Search for the cell housing the specified text and yield its [x, y] center coordinate. 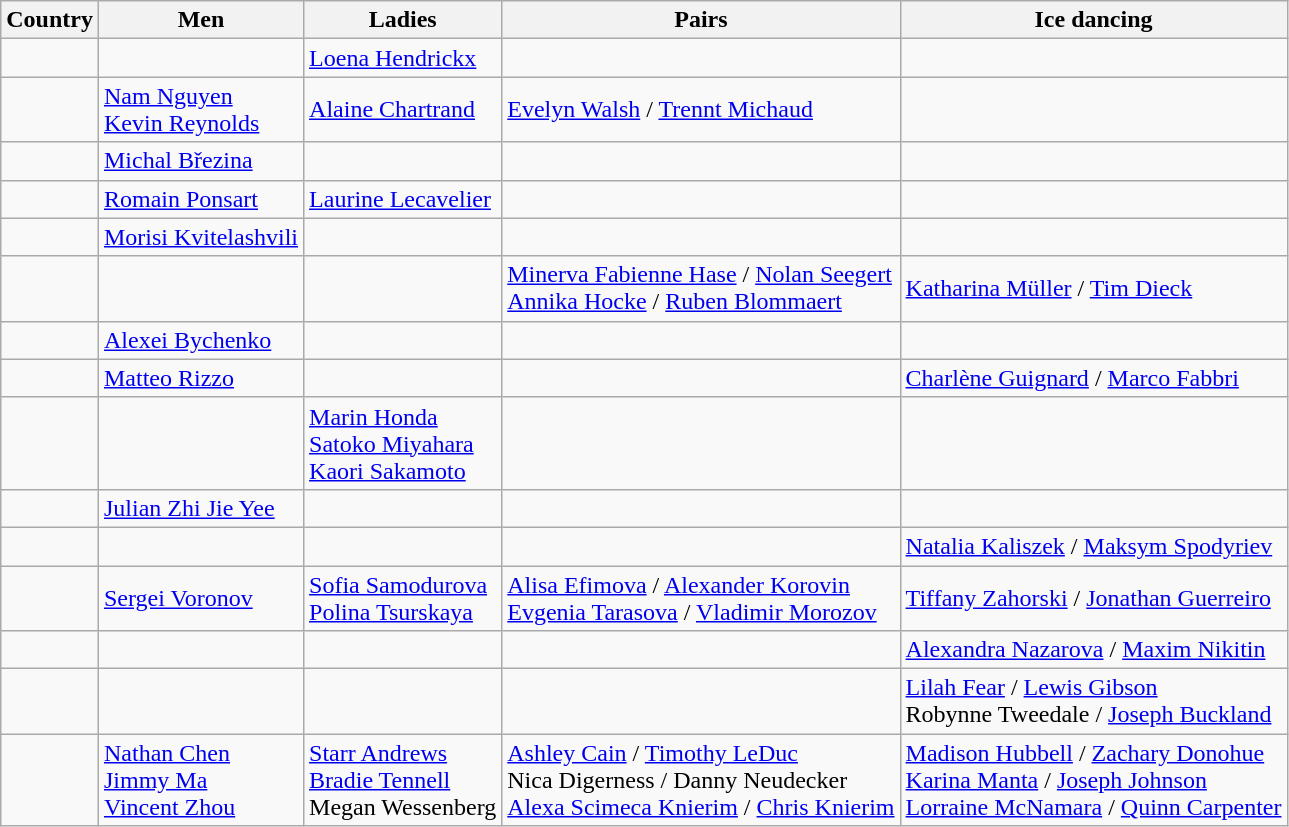
Minerva Fabienne Hase / Nolan SeegertAnnika Hocke / Ruben Blommaert [701, 288]
Ladies [403, 20]
Madison Hubbell / Zachary DonohueKarina Manta / Joseph Johnson Lorraine McNamara / Quinn Carpenter [1094, 780]
Starr AndrewsBradie TennellMegan Wessenberg [403, 780]
Nathan ChenJimmy MaVincent Zhou [200, 780]
Country [50, 20]
Nam NguyenKevin Reynolds [200, 110]
Sofia Samodurova Polina Tsurskaya [403, 598]
Michal Březina [200, 161]
Alexei Bychenko [200, 340]
Alexandra Nazarova / Maxim Nikitin [1094, 650]
Alaine Chartrand [403, 110]
Sergei Voronov [200, 598]
Men [200, 20]
Alisa Efimova / Alexander KorovinEvgenia Tarasova / Vladimir Morozov [701, 598]
Julian Zhi Jie Yee [200, 508]
Ashley Cain / Timothy LeDucNica Digerness / Danny Neudecker Alexa Scimeca Knierim / Chris Knierim [701, 780]
Laurine Lecavelier [403, 199]
Matteo Rizzo [200, 378]
Marin HondaSatoko MiyaharaKaori Sakamoto [403, 443]
Evelyn Walsh / Trennt Michaud [701, 110]
Ice dancing [1094, 20]
Loena Hendrickx [403, 58]
Natalia Kaliszek / Maksym Spodyriev [1094, 546]
Pairs [701, 20]
Tiffany Zahorski / Jonathan Guerreiro [1094, 598]
Charlène Guignard / Marco Fabbri [1094, 378]
Morisi Kvitelashvili [200, 237]
Katharina Müller / Tim Dieck [1094, 288]
Romain Ponsart [200, 199]
Lilah Fear / Lewis GibsonRobynne Tweedale / Joseph Buckland [1094, 702]
